Determine the [X, Y] coordinate at the center of the cell enclosing the given text.  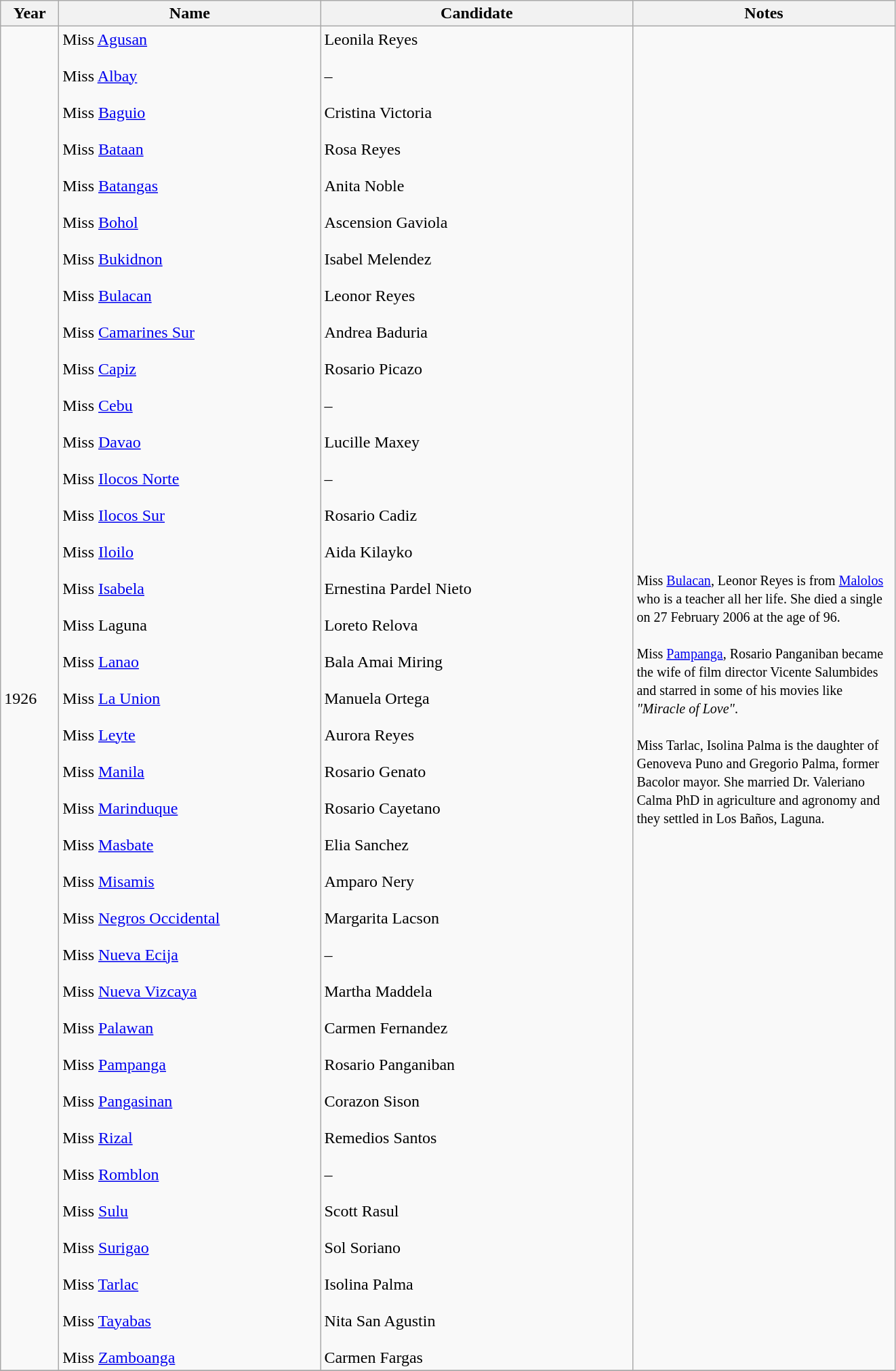
Notes [764, 14]
Candidate [477, 14]
Name [190, 14]
1926 [30, 698]
Year [30, 14]
